Find where the given text appears and provide that cell's center as (x, y) coordinate. 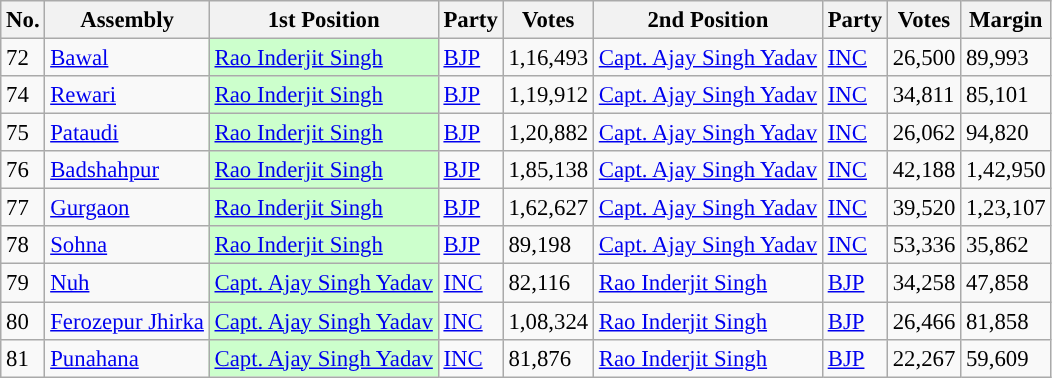
1st Position (324, 20)
72 (23, 58)
2nd Position (708, 20)
Bawal (127, 58)
22,267 (924, 358)
34,811 (924, 95)
Pataudi (127, 133)
59,609 (1006, 358)
1,20,882 (548, 133)
Ferozepur Jhirka (127, 321)
Rewari (127, 95)
26,500 (924, 58)
82,116 (548, 283)
81 (23, 358)
78 (23, 245)
81,858 (1006, 321)
81,876 (548, 358)
89,198 (548, 245)
1,42,950 (1006, 170)
1,85,138 (548, 170)
Badshahpur (127, 170)
34,258 (924, 283)
1,62,627 (548, 208)
26,062 (924, 133)
39,520 (924, 208)
Nuh (127, 283)
26,466 (924, 321)
42,188 (924, 170)
89,993 (1006, 58)
1,19,912 (548, 95)
77 (23, 208)
Sohna (127, 245)
74 (23, 95)
35,862 (1006, 245)
1,23,107 (1006, 208)
Margin (1006, 20)
Gurgaon (127, 208)
Assembly (127, 20)
94,820 (1006, 133)
53,336 (924, 245)
76 (23, 170)
1,16,493 (548, 58)
1,08,324 (548, 321)
Punahana (127, 358)
85,101 (1006, 95)
47,858 (1006, 283)
75 (23, 133)
80 (23, 321)
79 (23, 283)
No. (23, 20)
